Determine the (x, y) coordinate at the center of the cell enclosing the given text.  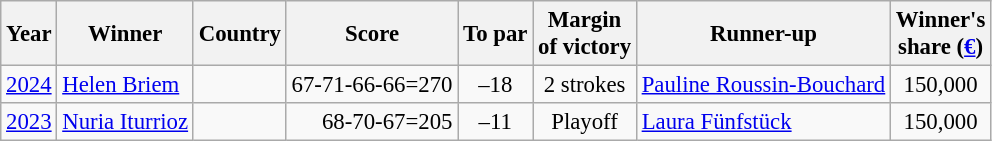
Laura Fünfstück (763, 122)
67-71-66-66=270 (372, 85)
Runner-up (763, 34)
Winner'sshare (€) (941, 34)
Year (29, 34)
Helen Briem (125, 85)
Winner (125, 34)
Nuria Iturrioz (125, 122)
–18 (496, 85)
68-70-67=205 (372, 122)
Pauline Roussin-Bouchard (763, 85)
To par (496, 34)
2 strokes (585, 85)
Playoff (585, 122)
2024 (29, 85)
2023 (29, 122)
Marginof victory (585, 34)
Score (372, 34)
–11 (496, 122)
Country (240, 34)
